From the cell containing the given text, extract its center point as [X, Y] coordinate. 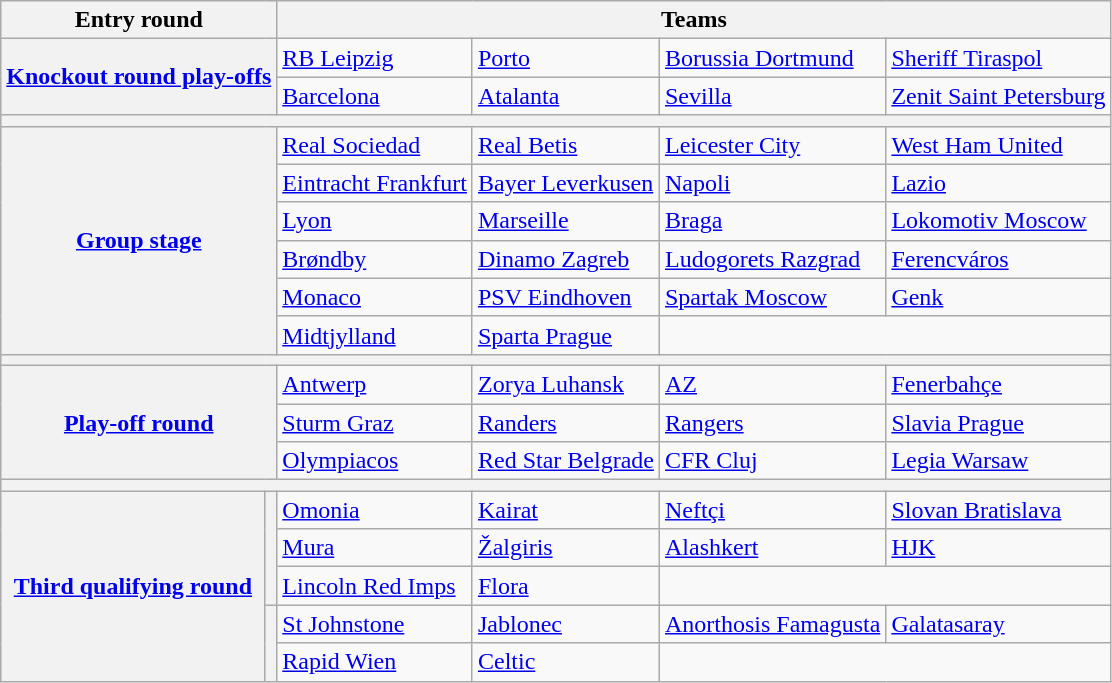
Bayer Leverkusen [566, 183]
Sevilla [772, 96]
Neftçi [772, 510]
HJK [998, 548]
Randers [566, 423]
Jablonec [566, 624]
Napoli [772, 183]
Knockout round play-offs [139, 77]
Genk [998, 297]
Alashkert [772, 548]
Group stage [139, 240]
Lazio [998, 183]
Third qualifying round [133, 586]
Red Star Belgrade [566, 461]
Real Betis [566, 145]
Galatasaray [998, 624]
Ferencváros [998, 259]
Leicester City [772, 145]
Zorya Luhansk [566, 384]
Slovan Bratislava [998, 510]
Lokomotiv Moscow [998, 221]
Fenerbahçe [998, 384]
AZ [772, 384]
Sparta Prague [566, 335]
Entry round [139, 20]
Lyon [375, 221]
CFR Cluj [772, 461]
Marseille [566, 221]
Play-off round [139, 422]
RB Leipzig [375, 58]
Barcelona [375, 96]
Teams [694, 20]
Olympiacos [375, 461]
Žalgiris [566, 548]
Brøndby [375, 259]
Omonia [375, 510]
West Ham United [998, 145]
Porto [566, 58]
Slavia Prague [998, 423]
Eintracht Frankfurt [375, 183]
Lincoln Red Imps [375, 586]
Monaco [375, 297]
Sturm Graz [375, 423]
Braga [772, 221]
Zenit Saint Petersburg [998, 96]
Midtjylland [375, 335]
Sheriff Tiraspol [998, 58]
Kairat [566, 510]
PSV Eindhoven [566, 297]
Flora [566, 586]
Spartak Moscow [772, 297]
Mura [375, 548]
Borussia Dortmund [772, 58]
Rapid Wien [375, 662]
Real Sociedad [375, 145]
Rangers [772, 423]
Ludogorets Razgrad [772, 259]
Anorthosis Famagusta [772, 624]
Dinamo Zagreb [566, 259]
St Johnstone [375, 624]
Antwerp [375, 384]
Legia Warsaw [998, 461]
Celtic [566, 662]
Atalanta [566, 96]
